Extract the (x, y) coordinate from the center of the cell holding the provided text.  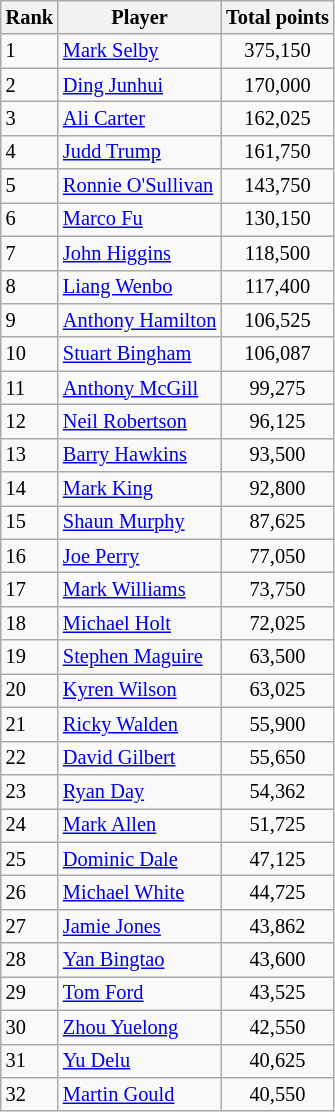
19 (30, 657)
170,000 (278, 85)
92,800 (278, 489)
Barry Hawkins (140, 455)
1 (30, 51)
63,500 (278, 657)
Ronnie O'Sullivan (140, 186)
Ricky Walden (140, 724)
40,625 (278, 1061)
David Gilbert (140, 758)
47,125 (278, 859)
43,862 (278, 926)
Mark Allen (140, 825)
143,750 (278, 186)
Stephen Maguire (140, 657)
Mark King (140, 489)
Martin Gould (140, 1094)
11 (30, 388)
162,025 (278, 118)
4 (30, 152)
375,150 (278, 51)
117,400 (278, 287)
118,500 (278, 253)
72,025 (278, 623)
Total points (278, 17)
Tom Ford (140, 993)
5 (30, 186)
Michael Holt (140, 623)
Anthony McGill (140, 388)
John Higgins (140, 253)
43,600 (278, 960)
44,725 (278, 892)
13 (30, 455)
40,550 (278, 1094)
18 (30, 623)
10 (30, 354)
2 (30, 85)
29 (30, 993)
17 (30, 589)
24 (30, 825)
21 (30, 724)
55,650 (278, 758)
42,550 (278, 1027)
9 (30, 320)
Ding Junhui (140, 85)
Dominic Dale (140, 859)
Zhou Yuelong (140, 1027)
Mark Selby (140, 51)
15 (30, 522)
130,150 (278, 219)
Judd Trump (140, 152)
32 (30, 1094)
Yan Bingtao (140, 960)
3 (30, 118)
Michael White (140, 892)
77,050 (278, 556)
Stuart Bingham (140, 354)
7 (30, 253)
28 (30, 960)
Shaun Murphy (140, 522)
106,087 (278, 354)
43,525 (278, 993)
Marco Fu (140, 219)
Mark Williams (140, 589)
Liang Wenbo (140, 287)
14 (30, 489)
Rank (30, 17)
55,900 (278, 724)
Ali Carter (140, 118)
99,275 (278, 388)
54,362 (278, 791)
22 (30, 758)
27 (30, 926)
73,750 (278, 589)
Kyren Wilson (140, 690)
Jamie Jones (140, 926)
106,525 (278, 320)
Joe Perry (140, 556)
30 (30, 1027)
93,500 (278, 455)
Neil Robertson (140, 421)
96,125 (278, 421)
8 (30, 287)
6 (30, 219)
Yu Delu (140, 1061)
63,025 (278, 690)
Ryan Day (140, 791)
Anthony Hamilton (140, 320)
26 (30, 892)
Player (140, 17)
23 (30, 791)
12 (30, 421)
25 (30, 859)
16 (30, 556)
87,625 (278, 522)
51,725 (278, 825)
31 (30, 1061)
161,750 (278, 152)
20 (30, 690)
